Provide the (X, Y) coordinate of the cell's center where the given text is located.  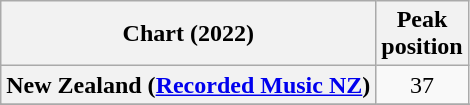
Chart (2022) (188, 34)
Peakposition (422, 34)
37 (422, 85)
New Zealand (Recorded Music NZ) (188, 85)
